Find where the given text appears and provide that cell's center as [x, y] coordinate. 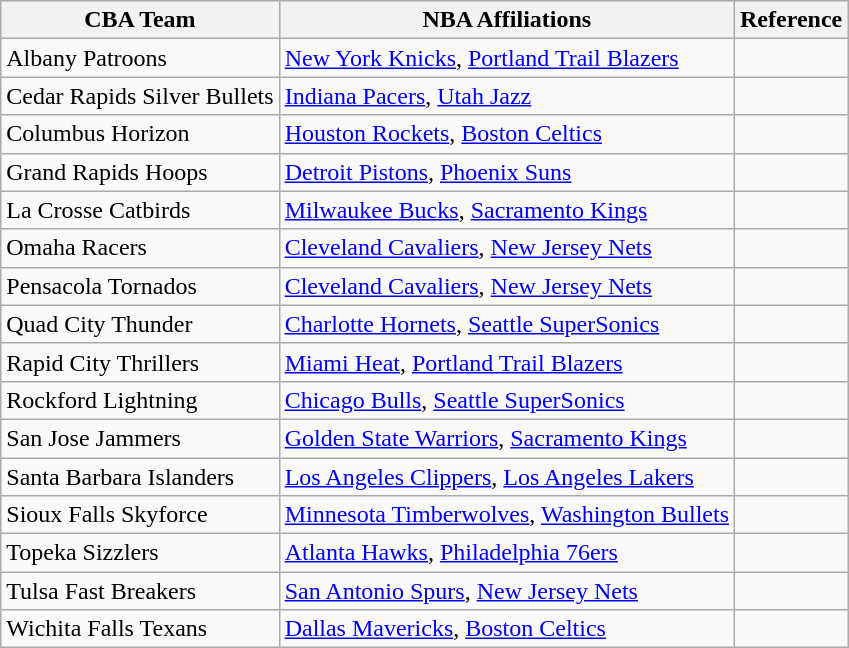
Topeka Sizzlers [140, 553]
CBA Team [140, 20]
Detroit Pistons, Phoenix Suns [506, 172]
Los Angeles Clippers, Los Angeles Lakers [506, 477]
New York Knicks, Portland Trail Blazers [506, 58]
Sioux Falls Skyforce [140, 515]
Tulsa Fast Breakers [140, 591]
Pensacola Tornados [140, 286]
Chicago Bulls, Seattle SuperSonics [506, 400]
La Crosse Catbirds [140, 210]
Cedar Rapids Silver Bullets [140, 96]
Quad City Thunder [140, 324]
Houston Rockets, Boston Celtics [506, 134]
San Antonio Spurs, New Jersey Nets [506, 591]
Reference [792, 20]
Grand Rapids Hoops [140, 172]
Rockford Lightning [140, 400]
Rapid City Thrillers [140, 362]
Milwaukee Bucks, Sacramento Kings [506, 210]
Santa Barbara Islanders [140, 477]
Golden State Warriors, Sacramento Kings [506, 438]
Atlanta Hawks, Philadelphia 76ers [506, 553]
Omaha Racers [140, 248]
Minnesota Timberwolves, Washington Bullets [506, 515]
Columbus Horizon [140, 134]
Miami Heat, Portland Trail Blazers [506, 362]
Indiana Pacers, Utah Jazz [506, 96]
Charlotte Hornets, Seattle SuperSonics [506, 324]
Dallas Mavericks, Boston Celtics [506, 629]
Albany Patroons [140, 58]
Wichita Falls Texans [140, 629]
NBA Affiliations [506, 20]
San Jose Jammers [140, 438]
